Scan for the cell matching the given text and deliver its [x, y] coordinate at center. 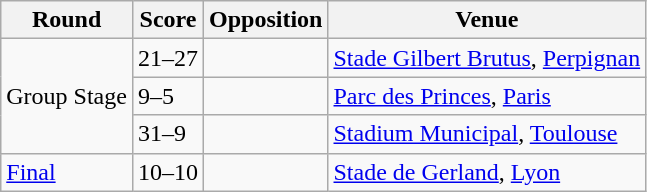
Round [67, 20]
Final [67, 172]
9–5 [168, 96]
Stade Gilbert Brutus, Perpignan [487, 58]
Venue [487, 20]
Opposition [266, 20]
Parc des Princes, Paris [487, 96]
10–10 [168, 172]
Stade de Gerland, Lyon [487, 172]
Stadium Municipal, Toulouse [487, 134]
Score [168, 20]
31–9 [168, 134]
Group Stage [67, 96]
21–27 [168, 58]
